Scan for the cell matching the given text and deliver its [X, Y] coordinate at center. 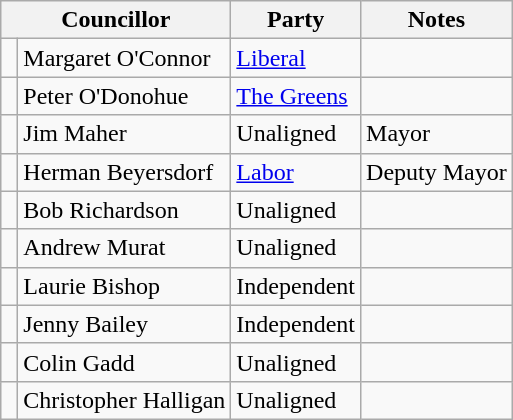
Herman Beyersdorf [124, 172]
Deputy Mayor [437, 172]
Labor [296, 172]
Margaret O'Connor [124, 58]
Bob Richardson [124, 210]
Peter O'Donohue [124, 96]
Liberal [296, 58]
Laurie Bishop [124, 286]
Colin Gadd [124, 362]
Councillor [116, 20]
Notes [437, 20]
Jenny Bailey [124, 324]
Mayor [437, 134]
Party [296, 20]
Andrew Murat [124, 248]
The Greens [296, 96]
Christopher Halligan [124, 400]
Jim Maher [124, 134]
